Determine the [X, Y] coordinate at the center of the cell enclosing the given text.  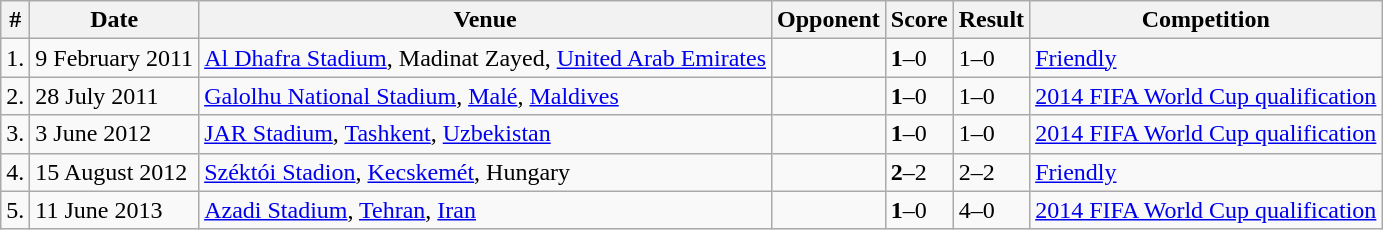
4–0 [991, 210]
Competition [1206, 20]
5. [16, 210]
Score [919, 20]
Al Dhafra Stadium, Madinat Zayed, United Arab Emirates [486, 58]
28 July 2011 [114, 96]
3. [16, 134]
4. [16, 172]
Galolhu National Stadium, Malé, Maldives [486, 96]
1. [16, 58]
Venue [486, 20]
Date [114, 20]
9 February 2011 [114, 58]
Azadi Stadium, Tehran, Iran [486, 210]
JAR Stadium, Tashkent, Uzbekistan [486, 134]
Result [991, 20]
15 August 2012 [114, 172]
# [16, 20]
Opponent [829, 20]
2. [16, 96]
Széktói Stadion, Kecskemét, Hungary [486, 172]
3 June 2012 [114, 134]
11 June 2013 [114, 210]
